Capture the cell that displays the provided text and extract its (X, Y) central coordinate. 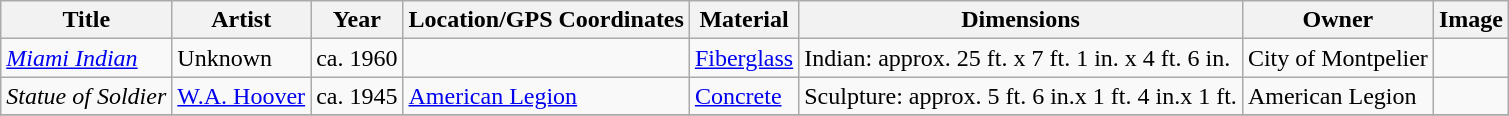
City of Montpelier (1338, 58)
ca. 1960 (357, 58)
Artist (242, 20)
ca. 1945 (357, 96)
Owner (1338, 20)
Concrete (744, 96)
Dimensions (1021, 20)
Indian: approx. 25 ft. x 7 ft. 1 in. x 4 ft. 6 in. (1021, 58)
Year (357, 20)
Title (86, 20)
Miami Indian (86, 58)
Statue of Soldier (86, 96)
Material (744, 20)
Image (1470, 20)
W.A. Hoover (242, 96)
Location/GPS Coordinates (546, 20)
Sculpture: approx. 5 ft. 6 in.x 1 ft. 4 in.x 1 ft. (1021, 96)
Fiberglass (744, 58)
Unknown (242, 58)
